Return the (x, y) coordinate for the center point of the cell that contains the specified text.  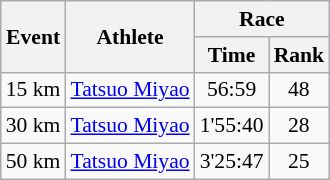
Event (34, 36)
3'25:47 (232, 162)
28 (300, 126)
50 km (34, 162)
Race (262, 19)
56:59 (232, 90)
25 (300, 162)
Athlete (130, 36)
30 km (34, 126)
1'55:40 (232, 126)
48 (300, 90)
15 km (34, 90)
Time (232, 55)
Rank (300, 55)
